Provide the (X, Y) coordinate of the cell's center where the given text is located.  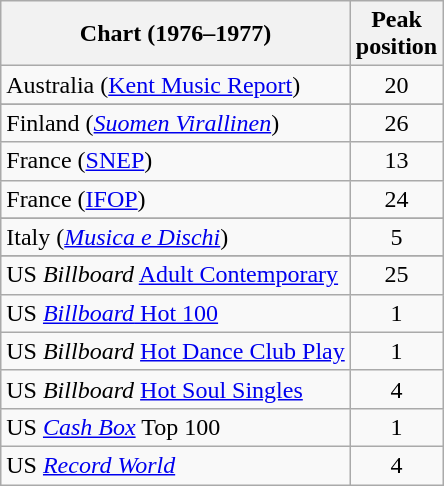
Australia (Kent Music Report) (176, 85)
26 (396, 123)
13 (396, 161)
5 (396, 237)
25 (396, 275)
France (SNEP) (176, 161)
France (IFOP) (176, 199)
US Record World (176, 465)
US Billboard Hot 100 (176, 313)
US Cash Box Top 100 (176, 427)
US Billboard Hot Dance Club Play (176, 351)
Finland (Suomen Virallinen) (176, 123)
US Billboard Hot Soul Singles (176, 389)
Chart (1976–1977) (176, 34)
24 (396, 199)
20 (396, 85)
Italy (Musica e Dischi) (176, 237)
US Billboard Adult Contemporary (176, 275)
Peakposition (396, 34)
